Provide the [X, Y] coordinate of the cell's center where the given text is located.  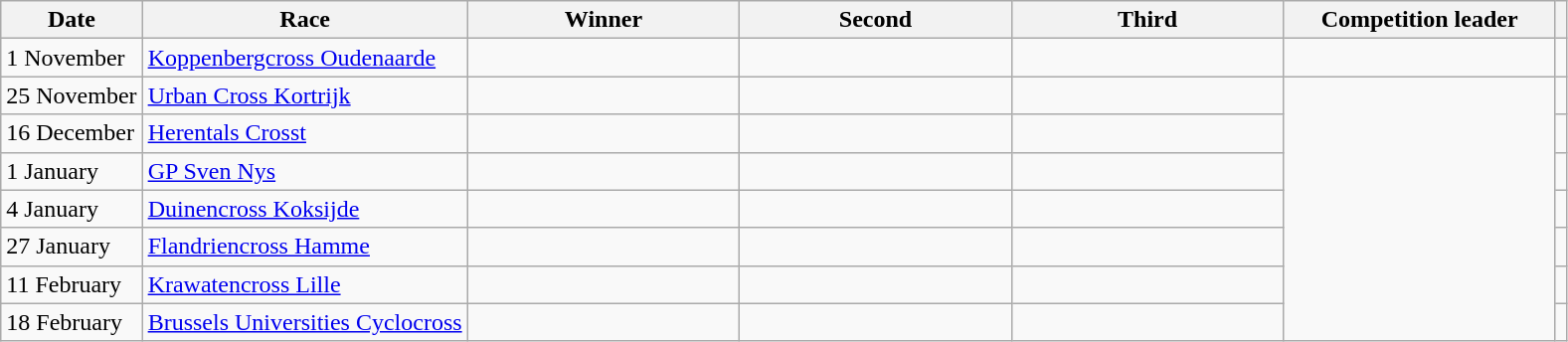
Second [876, 20]
Flandriencross Hamme [304, 247]
16 December [72, 133]
Duinencross Koksijde [304, 209]
Urban Cross Kortrijk [304, 95]
27 January [72, 247]
Herentals Crosst [304, 133]
Winner [604, 20]
1 November [72, 58]
Krawatencross Lille [304, 284]
4 January [72, 209]
Third [1147, 20]
11 February [72, 284]
Brussels Universities Cyclocross [304, 322]
Date [72, 20]
GP Sven Nys [304, 171]
Race [304, 20]
1 January [72, 171]
Competition leader [1420, 20]
Koppenbergcross Oudenaarde [304, 58]
25 November [72, 95]
18 February [72, 322]
